Provide the [x, y] coordinate of the cell's center where the given text is located.  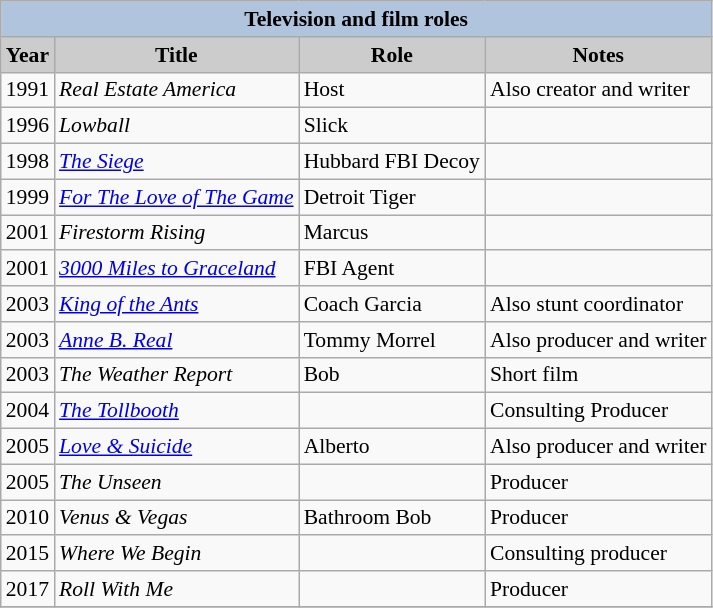
1998 [28, 162]
Short film [598, 375]
Marcus [392, 233]
Where We Begin [176, 554]
The Tollbooth [176, 411]
1991 [28, 90]
King of the Ants [176, 304]
Host [392, 90]
Year [28, 55]
2015 [28, 554]
1996 [28, 126]
2004 [28, 411]
3000 Miles to Graceland [176, 269]
Bathroom Bob [392, 518]
Anne B. Real [176, 340]
Real Estate America [176, 90]
2017 [28, 589]
Bob [392, 375]
Slick [392, 126]
Role [392, 55]
Notes [598, 55]
Tommy Morrel [392, 340]
2010 [28, 518]
Detroit Tiger [392, 197]
FBI Agent [392, 269]
For The Love of The Game [176, 197]
Love & Suicide [176, 447]
Also stunt coordinator [598, 304]
Lowball [176, 126]
The Siege [176, 162]
1999 [28, 197]
Venus & Vegas [176, 518]
Roll With Me [176, 589]
Coach Garcia [392, 304]
Title [176, 55]
Consulting producer [598, 554]
Alberto [392, 447]
Consulting Producer [598, 411]
The Unseen [176, 482]
Hubbard FBI Decoy [392, 162]
Firestorm Rising [176, 233]
The Weather Report [176, 375]
Also creator and writer [598, 90]
Television and film roles [356, 19]
